Output the [x, y] coordinate of the center of the cell containing the given text.  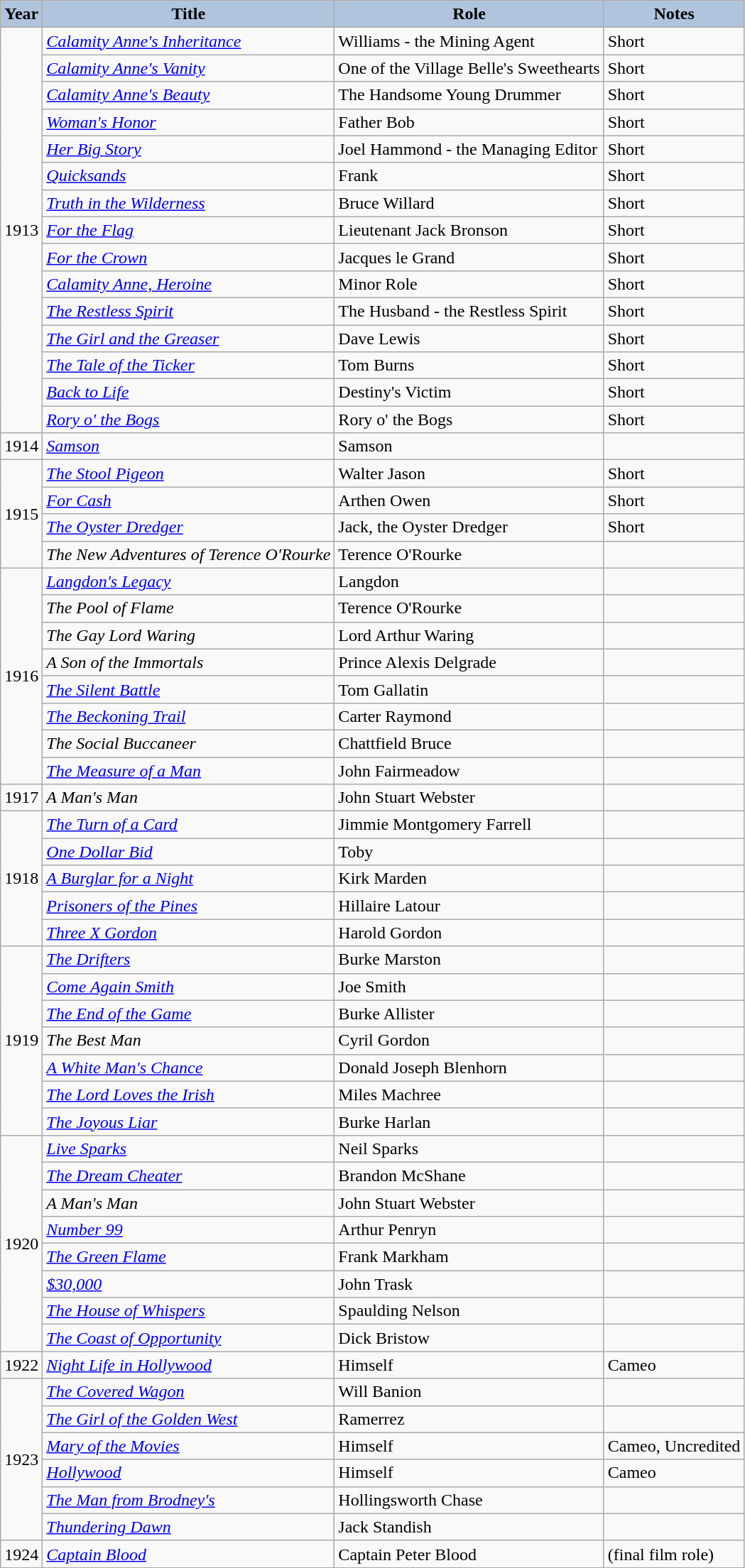
Carter Raymond [469, 716]
Quicksands [189, 176]
Prince Alexis Delgrade [469, 662]
A Son of the Immortals [189, 662]
Title [189, 14]
The Social Buccaneer [189, 743]
The Joyous Liar [189, 1122]
Will Banion [469, 1392]
1924 [21, 1554]
Back to Life [189, 393]
The Green Flame [189, 1257]
Frank [469, 176]
The Girl of the Golden West [189, 1419]
Three X Gordon [189, 933]
The Gay Lord Waring [189, 635]
Bruce Willard [469, 203]
John Fairmeadow [469, 770]
1916 [21, 676]
Number 99 [189, 1230]
1923 [21, 1459]
Jack, the Oyster Dredger [469, 527]
The Girl and the Greaser [189, 339]
1922 [21, 1365]
Williams - the Mining Agent [469, 41]
Father Bob [469, 122]
Toby [469, 852]
Lieutenant Jack Bronson [469, 230]
Calamity Anne's Beauty [189, 95]
Dave Lewis [469, 339]
Ramerrez [469, 1419]
Chattfield Bruce [469, 743]
Lord Arthur Waring [469, 635]
The New Adventures of Terence O'Rourke [189, 554]
Woman's Honor [189, 122]
1920 [21, 1243]
One Dollar Bid [189, 852]
A White Man's Chance [189, 1068]
Captain Peter Blood [469, 1554]
Calamity Anne, Heroine [189, 284]
(final film role) [674, 1554]
A Burglar for a Night [189, 879]
Harold Gordon [469, 933]
1918 [21, 879]
The Tale of the Ticker [189, 366]
For the Crown [189, 257]
Langdon [469, 581]
Captain Blood [189, 1554]
Hillaire Latour [469, 906]
The House of Whispers [189, 1311]
$30,000 [189, 1284]
The Best Man [189, 1041]
Burke Marston [469, 960]
Arthur Penryn [469, 1230]
Joe Smith [469, 987]
Burke Allister [469, 1014]
Tom Gallatin [469, 689]
Role [469, 14]
Thundering Dawn [189, 1527]
Hollywood [189, 1473]
Night Life in Hollywood [189, 1365]
One of the Village Belle's Sweethearts [469, 68]
The Drifters [189, 960]
The Restless Spirit [189, 311]
Minor Role [469, 284]
Her Big Story [189, 149]
Kirk Marden [469, 879]
1915 [21, 514]
For the Flag [189, 230]
Tom Burns [469, 366]
1914 [21, 446]
For Cash [189, 500]
The Husband - the Restless Spirit [469, 311]
Spaulding Nelson [469, 1311]
The Stool Pigeon [189, 473]
1917 [21, 798]
Dick Bristow [469, 1338]
Neil Sparks [469, 1148]
Mary of the Movies [189, 1446]
Miles Machree [469, 1095]
1913 [21, 230]
Come Again Smith [189, 987]
Cameo, Uncredited [674, 1446]
The Turn of a Card [189, 825]
Calamity Anne's Vanity [189, 68]
Calamity Anne's Inheritance [189, 41]
The Silent Battle [189, 689]
John Trask [469, 1284]
1919 [21, 1041]
Cyril Gordon [469, 1041]
Frank Markham [469, 1257]
Donald Joseph Blenhorn [469, 1068]
Truth in the Wilderness [189, 203]
Joel Hammond - the Managing Editor [469, 149]
Langdon's Legacy [189, 581]
The Pool of Flame [189, 608]
The Coast of Opportunity [189, 1338]
Brandon McShane [469, 1175]
The End of the Game [189, 1014]
The Oyster Dredger [189, 527]
Hollingsworth Chase [469, 1500]
Jacques le Grand [469, 257]
Live Sparks [189, 1148]
Notes [674, 14]
The Lord Loves the Irish [189, 1095]
Jimmie Montgomery Farrell [469, 825]
Walter Jason [469, 473]
Arthen Owen [469, 500]
The Dream Cheater [189, 1175]
The Covered Wagon [189, 1392]
Jack Standish [469, 1527]
Burke Harlan [469, 1122]
Destiny's Victim [469, 393]
Year [21, 14]
The Beckoning Trail [189, 716]
The Measure of a Man [189, 770]
The Man from Brodney's [189, 1500]
The Handsome Young Drummer [469, 95]
Prisoners of the Pines [189, 906]
